Output the [x, y] coordinate of the center of the cell containing the given text.  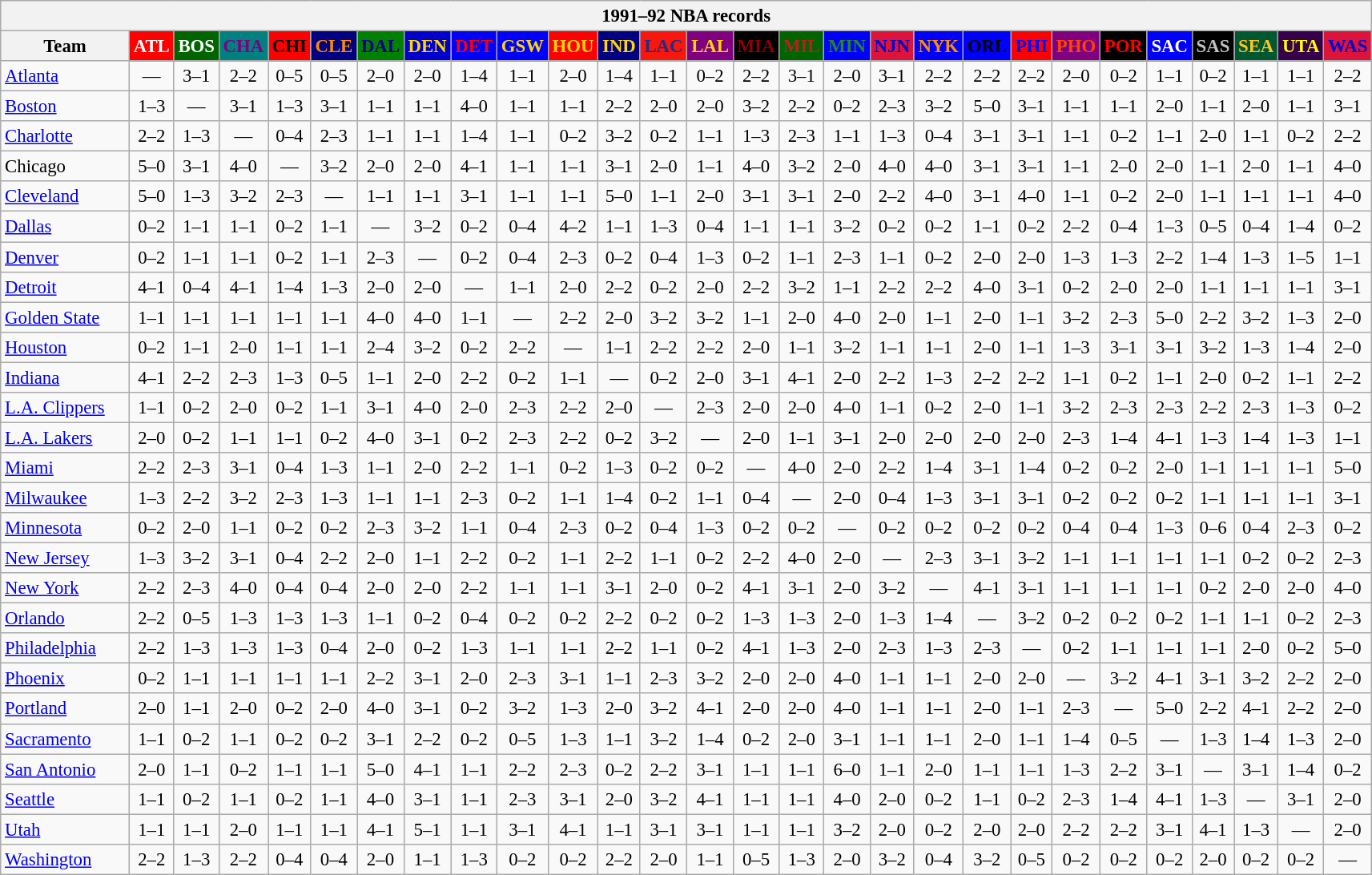
POR [1123, 46]
Sacramento [66, 739]
LAL [710, 46]
Cleveland [66, 196]
Minnesota [66, 528]
HOU [573, 46]
Boston [66, 107]
New York [66, 588]
Orlando [66, 619]
DEN [428, 46]
CLE [333, 46]
1–5 [1301, 257]
Detroit [66, 287]
LAC [663, 46]
Dallas [66, 227]
2–4 [381, 347]
PHO [1076, 46]
IND [619, 46]
NJN [892, 46]
Denver [66, 257]
ORL [987, 46]
L.A. Lakers [66, 437]
Washington [66, 860]
WAS [1348, 46]
MIL [802, 46]
Chicago [66, 167]
Portland [66, 709]
NYK [939, 46]
Golden State [66, 317]
PHI [1032, 46]
BOS [196, 46]
MIA [756, 46]
GSW [522, 46]
CHI [289, 46]
SAS [1213, 46]
New Jersey [66, 558]
Atlanta [66, 76]
Philadelphia [66, 648]
Utah [66, 829]
1991–92 NBA records [686, 16]
4–2 [573, 227]
DAL [381, 46]
ATL [151, 46]
SEA [1256, 46]
San Antonio [66, 769]
CHA [243, 46]
L.A. Clippers [66, 408]
Phoenix [66, 679]
Houston [66, 347]
SAC [1169, 46]
Miami [66, 468]
5–1 [428, 829]
UTA [1301, 46]
MIN [847, 46]
Seattle [66, 799]
0–6 [1213, 528]
Team [66, 46]
Charlotte [66, 136]
6–0 [847, 769]
Milwaukee [66, 498]
Indiana [66, 377]
DET [474, 46]
